Return the [x, y] coordinate for the center point of the cell that contains the specified text.  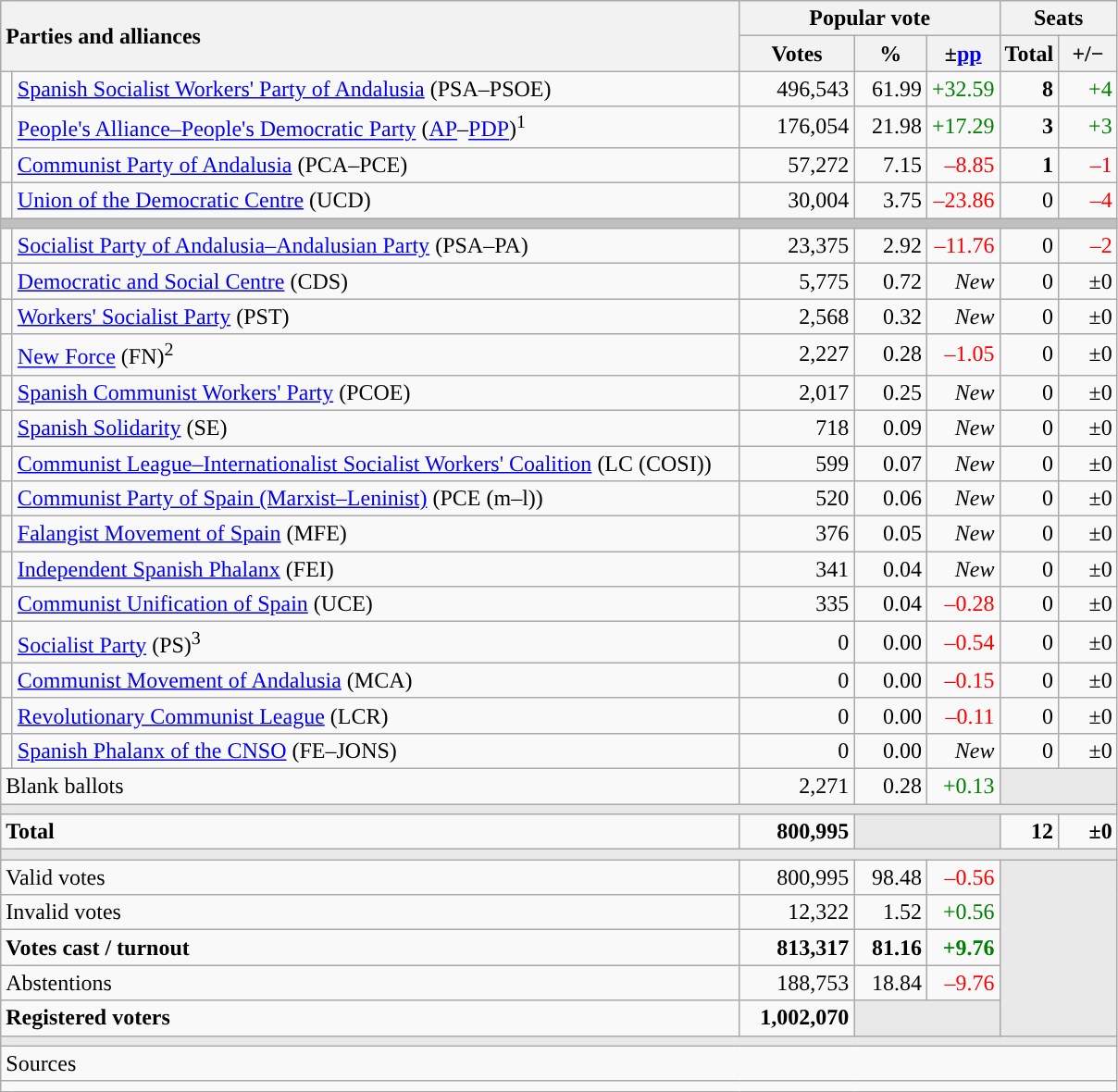
57,272 [797, 165]
18.84 [890, 983]
0.72 [890, 281]
Registered voters [370, 1018]
Communist Party of Spain (Marxist–Leninist) (PCE (m–l)) [376, 499]
Independent Spanish Phalanx (FEI) [376, 569]
0.07 [890, 464]
–4 [1088, 201]
2.92 [890, 246]
Falangist Movement of Spain (MFE) [376, 534]
2,227 [797, 355]
Union of the Democratic Centre (UCD) [376, 201]
+0.56 [963, 912]
+4 [1088, 89]
+0.13 [963, 787]
Revolutionary Communist League (LCR) [376, 715]
–2 [1088, 246]
188,753 [797, 983]
Spanish Phalanx of the CNSO (FE–JONS) [376, 751]
3 [1029, 128]
Communist League–Internationalist Socialist Workers' Coalition (LC (COSI)) [376, 464]
176,054 [797, 128]
1,002,070 [797, 1018]
2,568 [797, 316]
813,317 [797, 948]
341 [797, 569]
–0.15 [963, 680]
Communist Unification of Spain (UCE) [376, 604]
Popular vote [870, 19]
+17.29 [963, 128]
0.06 [890, 499]
520 [797, 499]
New Force (FN)2 [376, 355]
376 [797, 534]
718 [797, 428]
–11.76 [963, 246]
Communist Movement of Andalusia (MCA) [376, 680]
+/− [1088, 54]
Spanish Solidarity (SE) [376, 428]
Invalid votes [370, 912]
Abstentions [370, 983]
Socialist Party (PS)3 [376, 642]
Seats [1059, 19]
0.25 [890, 392]
–0.54 [963, 642]
Workers' Socialist Party (PST) [376, 316]
Parties and alliances [370, 36]
–23.86 [963, 201]
496,543 [797, 89]
–9.76 [963, 983]
3.75 [890, 201]
–0.11 [963, 715]
% [890, 54]
Votes cast / turnout [370, 948]
+3 [1088, 128]
0.32 [890, 316]
Socialist Party of Andalusia–Andalusian Party (PSA–PA) [376, 246]
±pp [963, 54]
1.52 [890, 912]
2,271 [797, 787]
12,322 [797, 912]
23,375 [797, 246]
599 [797, 464]
1 [1029, 165]
Sources [559, 1063]
30,004 [797, 201]
0.05 [890, 534]
335 [797, 604]
8 [1029, 89]
Communist Party of Andalusia (PCA–PCE) [376, 165]
12 [1029, 832]
2,017 [797, 392]
+32.59 [963, 89]
Spanish Communist Workers' Party (PCOE) [376, 392]
0.09 [890, 428]
Votes [797, 54]
+9.76 [963, 948]
61.99 [890, 89]
People's Alliance–People's Democratic Party (AP–PDP)1 [376, 128]
–8.85 [963, 165]
7.15 [890, 165]
–1 [1088, 165]
Blank ballots [370, 787]
Valid votes [370, 877]
–0.28 [963, 604]
Democratic and Social Centre (CDS) [376, 281]
81.16 [890, 948]
5,775 [797, 281]
98.48 [890, 877]
–1.05 [963, 355]
–0.56 [963, 877]
Spanish Socialist Workers' Party of Andalusia (PSA–PSOE) [376, 89]
21.98 [890, 128]
